Identify which cell holds the provided text, then report its (X, Y) central coordinate. 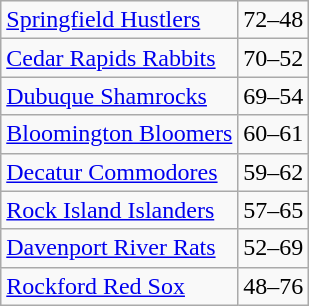
59–62 (274, 172)
Dubuque Shamrocks (120, 96)
Cedar Rapids Rabbits (120, 58)
60–61 (274, 134)
Davenport River Rats (120, 248)
69–54 (274, 96)
Decatur Commodores (120, 172)
72–48 (274, 20)
48–76 (274, 286)
Rock Island Islanders (120, 210)
57–65 (274, 210)
Rockford Red Sox (120, 286)
Bloomington Bloomers (120, 134)
52–69 (274, 248)
70–52 (274, 58)
Springfield Hustlers (120, 20)
